From the cell containing the given text, extract its center point as (x, y) coordinate. 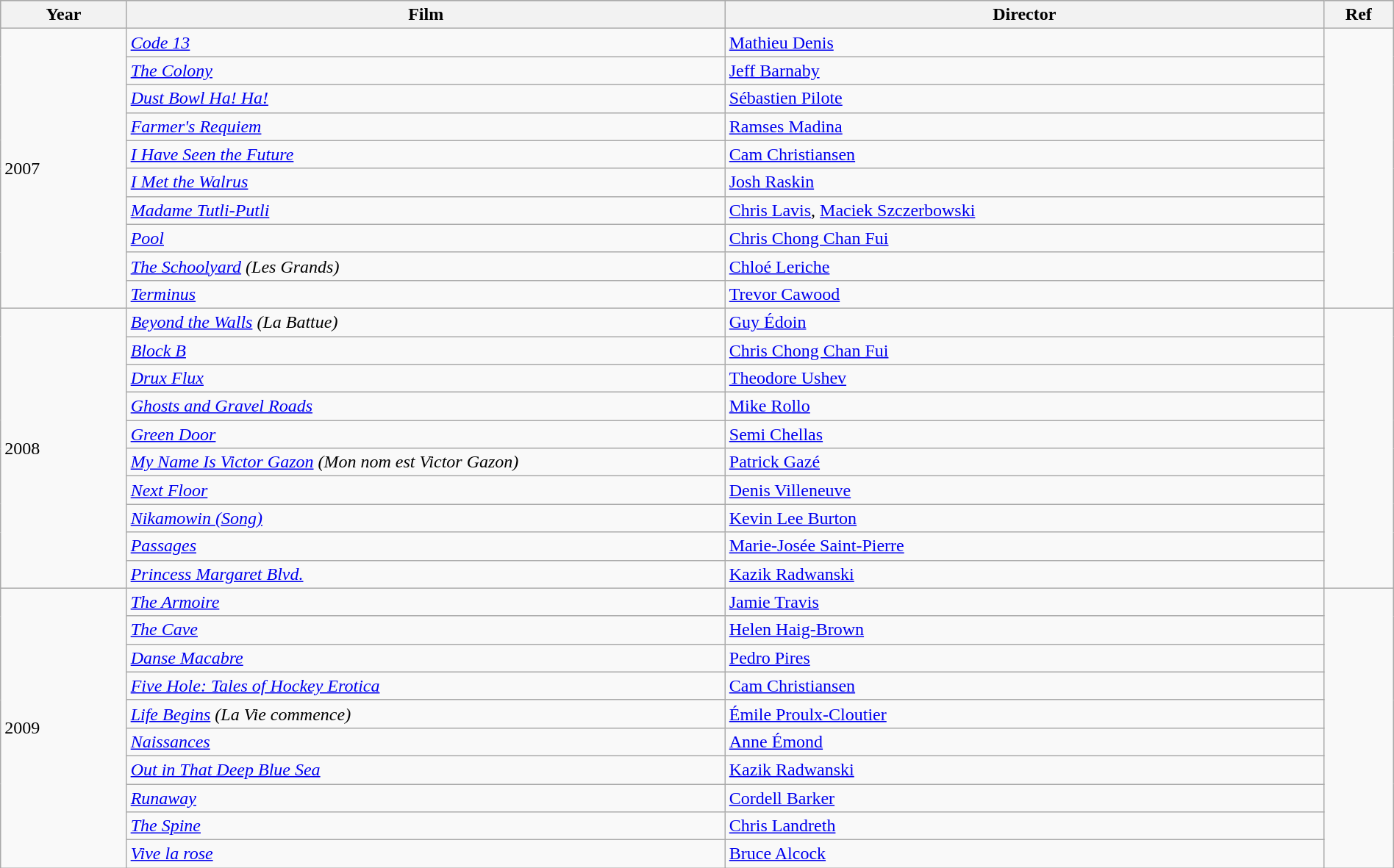
Five Hole: Tales of Hockey Erotica (426, 686)
The Schoolyard (Les Grands) (426, 266)
Terminus (426, 294)
2008 (63, 448)
Runaway (426, 797)
Anne Émond (1024, 742)
Theodore Ushev (1024, 379)
I Have Seen the Future (426, 154)
Ref (1359, 15)
Josh Raskin (1024, 182)
My Name Is Victor Gazon (Mon nom est Victor Gazon) (426, 462)
Year (63, 15)
Pedro Pires (1024, 658)
Chris Landreth (1024, 826)
Princess Margaret Blvd. (426, 574)
Patrick Gazé (1024, 462)
Mathieu Denis (1024, 43)
Film (426, 15)
Sébastien Pilote (1024, 98)
I Met the Walrus (426, 182)
Ramses Madina (1024, 126)
Jeff Barnaby (1024, 71)
2007 (63, 169)
The Colony (426, 71)
Nikamowin (Song) (426, 518)
Life Begins (La Vie commence) (426, 714)
Chris Lavis, Maciek Szczerbowski (1024, 210)
2009 (63, 728)
Bruce Alcock (1024, 854)
Jamie Travis (1024, 602)
Helen Haig-Brown (1024, 630)
Kevin Lee Burton (1024, 518)
Pool (426, 238)
Next Floor (426, 490)
Green Door (426, 434)
Marie-Josée Saint-Pierre (1024, 546)
Beyond the Walls (La Battue) (426, 322)
Ghosts and Gravel Roads (426, 406)
Semi Chellas (1024, 434)
Dust Bowl Ha! Ha! (426, 98)
The Cave (426, 630)
Code 13 (426, 43)
Director (1024, 15)
Block B (426, 351)
Naissances (426, 742)
The Armoire (426, 602)
Danse Macabre (426, 658)
Mike Rollo (1024, 406)
Passages (426, 546)
Drux Flux (426, 379)
Farmer's Requiem (426, 126)
Vive la rose (426, 854)
Denis Villeneuve (1024, 490)
Guy Édoin (1024, 322)
The Spine (426, 826)
Out in That Deep Blue Sea (426, 770)
Cordell Barker (1024, 797)
Madame Tutli-Putli (426, 210)
Trevor Cawood (1024, 294)
Chloé Leriche (1024, 266)
Émile Proulx-Cloutier (1024, 714)
